From the cell containing the given text, extract its center point as [x, y] coordinate. 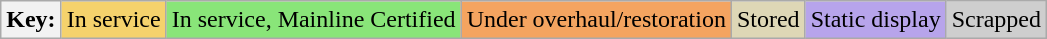
Stored [768, 20]
In service [114, 20]
In service, Mainline Certified [314, 20]
Key: [31, 20]
Static display [876, 20]
Scrapped [996, 20]
Under overhaul/restoration [596, 20]
